Locate the cell with the specified text and output its [x, y] center coordinate. 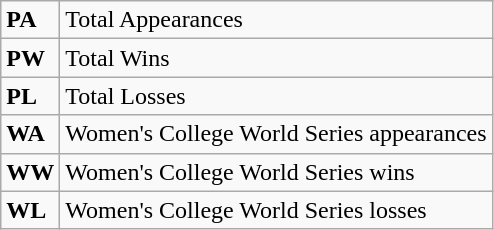
PA [30, 20]
Women's College World Series wins [276, 172]
Total Wins [276, 58]
PL [30, 96]
Total Losses [276, 96]
WW [30, 172]
PW [30, 58]
Total Appearances [276, 20]
WA [30, 134]
WL [30, 210]
Women's College World Series losses [276, 210]
Women's College World Series appearances [276, 134]
